Provide the [x, y] coordinate of the cell's center where the given text is located.  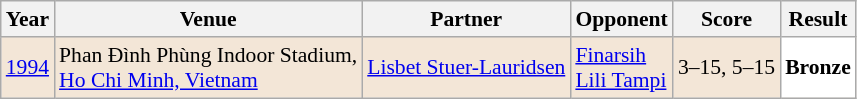
Venue [208, 19]
Lisbet Stuer-Lauridsen [466, 68]
Result [818, 19]
Partner [466, 19]
3–15, 5–15 [726, 68]
Finarsih Lili Tampi [622, 68]
Opponent [622, 19]
Year [28, 19]
Score [726, 19]
Phan Đình Phùng Indoor Stadium,Ho Chi Minh, Vietnam [208, 68]
1994 [28, 68]
Bronze [818, 68]
